Locate the cell with the specified text and output its (x, y) center coordinate. 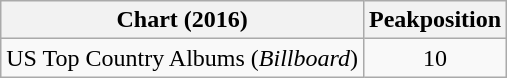
10 (436, 58)
Peakposition (436, 20)
US Top Country Albums (Billboard) (182, 58)
Chart (2016) (182, 20)
